Provide the [X, Y] coordinate of the cell's center where the given text is located.  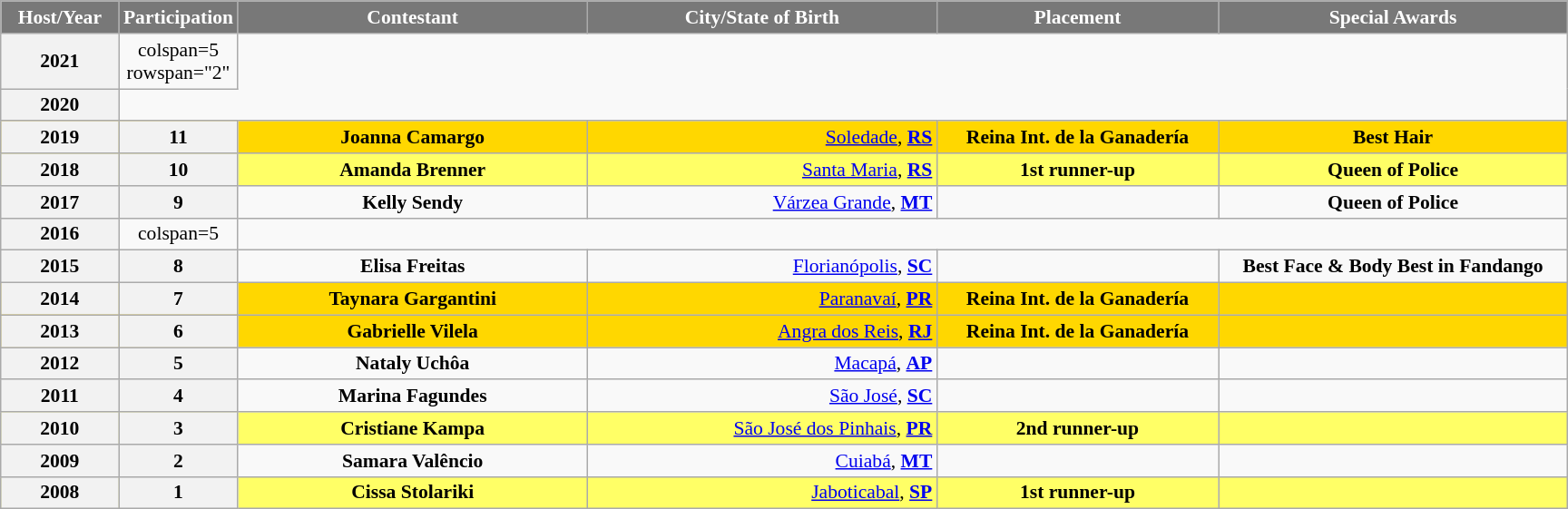
São José, SC [762, 396]
3 [178, 428]
2008 [60, 493]
Samara Valêncio [412, 461]
10 [178, 170]
Angra dos Reis, RJ [762, 331]
Amanda Brenner [412, 170]
Best Face & Body Best in Fandango [1392, 267]
2018 [60, 170]
Placement [1077, 17]
2010 [60, 428]
5 [178, 364]
Marina Fagundes [412, 396]
Santa Maria, RS [762, 170]
2017 [60, 202]
2011 [60, 396]
Soledade, RS [762, 138]
4 [178, 396]
2016 [60, 234]
2nd runner-up [1077, 428]
2013 [60, 331]
colspan=5 rowspan="2" [178, 62]
Special Awards [1392, 17]
2012 [60, 364]
Macapá, AP [762, 364]
Taynara Gargantini [412, 299]
2 [178, 461]
2015 [60, 267]
Cuiabá, MT [762, 461]
6 [178, 331]
Cristiane Kampa [412, 428]
8 [178, 267]
Joanna Camargo [412, 138]
Contestant [412, 17]
colspan=5 [178, 234]
2021 [60, 62]
Paranavaí, PR [762, 299]
Best Hair [1392, 138]
Gabrielle Vilela [412, 331]
Cissa Stolariki [412, 493]
Elisa Freitas [412, 267]
2014 [60, 299]
Nataly Uchôa [412, 364]
7 [178, 299]
11 [178, 138]
2020 [60, 105]
Host/Year [60, 17]
City/State of Birth [762, 17]
2009 [60, 461]
São José dos Pinhais, PR [762, 428]
Várzea Grande, MT [762, 202]
Jaboticabal, SP [762, 493]
9 [178, 202]
Florianópolis, SC [762, 267]
1 [178, 493]
2019 [60, 138]
Kelly Sendy [412, 202]
Participation [178, 17]
